Return [x, y] of the center of cell containing provided text 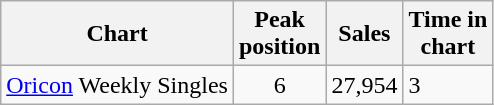
6 [279, 85]
27,954 [364, 85]
Oricon Weekly Singles [118, 85]
Sales [364, 34]
Peakposition [279, 34]
Time inchart [448, 34]
3 [448, 85]
Chart [118, 34]
